Find where the given text appears and provide that cell's center as (X, Y) coordinate. 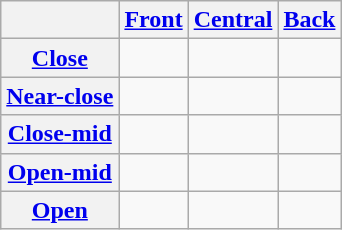
Close (60, 58)
Front (154, 20)
Open (60, 210)
Back (310, 20)
Near-close (60, 96)
Close-mid (60, 134)
Open-mid (60, 172)
Central (233, 20)
